Search for the cell housing the specified text and yield its (X, Y) center coordinate. 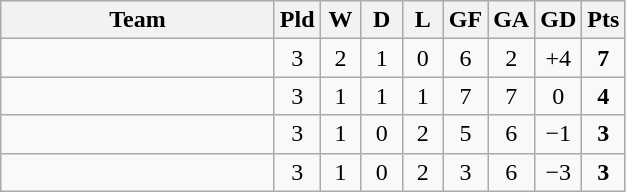
−3 (558, 172)
Team (138, 20)
GF (465, 20)
W (340, 20)
GD (558, 20)
D (382, 20)
GA (512, 20)
Pts (604, 20)
+4 (558, 58)
5 (465, 134)
−1 (558, 134)
4 (604, 96)
L (422, 20)
Pld (297, 20)
